Capture the cell that displays the provided text and extract its [X, Y] central coordinate. 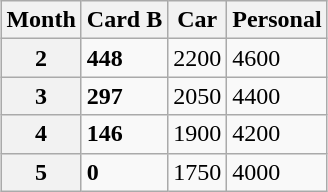
146 [124, 134]
Car [198, 20]
448 [124, 58]
4 [41, 134]
Personal [277, 20]
5 [41, 172]
Month [41, 20]
2 [41, 58]
2050 [198, 96]
4000 [277, 172]
297 [124, 96]
Card B [124, 20]
4600 [277, 58]
2200 [198, 58]
4400 [277, 96]
1750 [198, 172]
0 [124, 172]
3 [41, 96]
4200 [277, 134]
1900 [198, 134]
